Detect which cell encompasses the target text, then output its (X, Y) center coordinate. 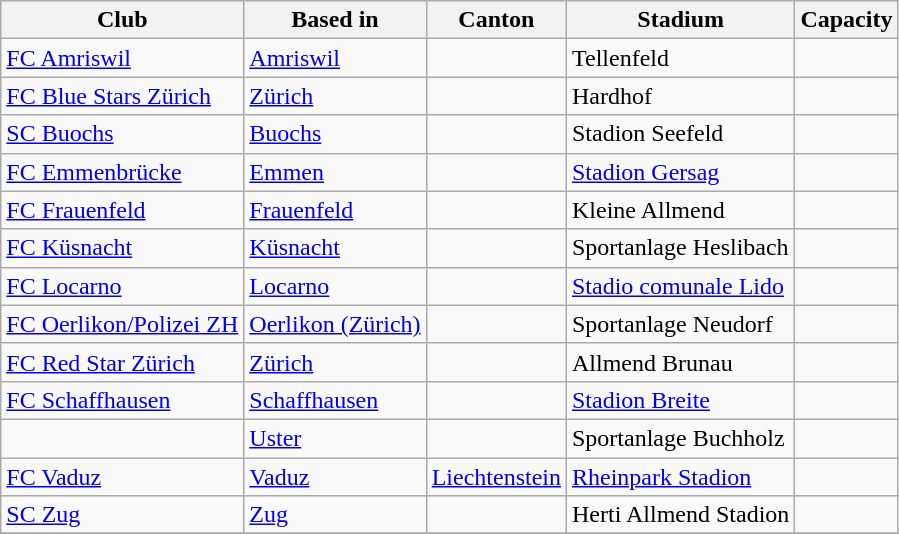
Sportanlage Heslibach (680, 248)
SC Zug (122, 515)
Emmen (335, 172)
Stadion Seefeld (680, 134)
Schaffhausen (335, 400)
Uster (335, 438)
Stadium (680, 20)
Capacity (846, 20)
Rheinpark Stadion (680, 477)
FC Locarno (122, 286)
FC Frauenfeld (122, 210)
Frauenfeld (335, 210)
FC Emmenbrücke (122, 172)
Amriswil (335, 58)
FC Schaffhausen (122, 400)
Kleine Allmend (680, 210)
FC Oerlikon/Polizei ZH (122, 324)
Tellenfeld (680, 58)
Allmend Brunau (680, 362)
Oerlikon (Zürich) (335, 324)
FC Amriswil (122, 58)
Zug (335, 515)
FC Küsnacht (122, 248)
Sportanlage Buchholz (680, 438)
Stadion Breite (680, 400)
Buochs (335, 134)
Liechtenstein (496, 477)
Stadion Gersag (680, 172)
FC Red Star Zürich (122, 362)
Locarno (335, 286)
Based in (335, 20)
Canton (496, 20)
Herti Allmend Stadion (680, 515)
FC Blue Stars Zürich (122, 96)
FC Vaduz (122, 477)
Sportanlage Neudorf (680, 324)
Stadio comunale Lido (680, 286)
Club (122, 20)
SC Buochs (122, 134)
Hardhof (680, 96)
Küsnacht (335, 248)
Vaduz (335, 477)
